Find where the given text appears and provide that cell's center as (X, Y) coordinate. 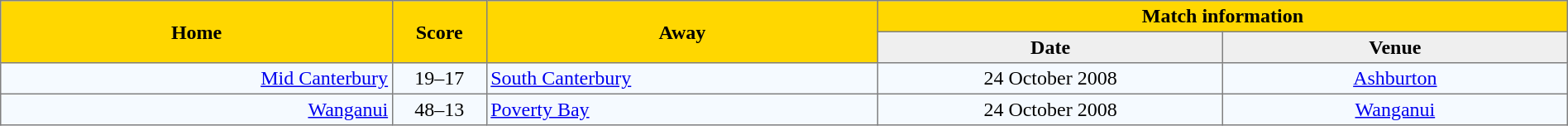
19–17 (439, 79)
48–13 (439, 109)
Score (439, 31)
Date (1050, 47)
Venue (1394, 47)
Home (197, 31)
Match information (1223, 17)
Mid Canterbury (197, 79)
Poverty Bay (682, 109)
South Canterbury (682, 79)
Away (682, 31)
Ashburton (1394, 79)
